Identify which cell holds the provided text, then report its [x, y] central coordinate. 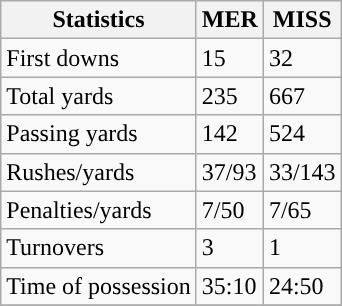
235 [230, 96]
15 [230, 58]
First downs [99, 58]
1 [302, 248]
Rushes/yards [99, 172]
7/50 [230, 210]
667 [302, 96]
7/65 [302, 210]
524 [302, 134]
Statistics [99, 20]
37/93 [230, 172]
Turnovers [99, 248]
32 [302, 58]
Total yards [99, 96]
3 [230, 248]
Penalties/yards [99, 210]
24:50 [302, 286]
33/143 [302, 172]
Time of possession [99, 286]
35:10 [230, 286]
MER [230, 20]
142 [230, 134]
MISS [302, 20]
Passing yards [99, 134]
